For the text-containing cell, return its midpoint in [x, y] coordinate format. 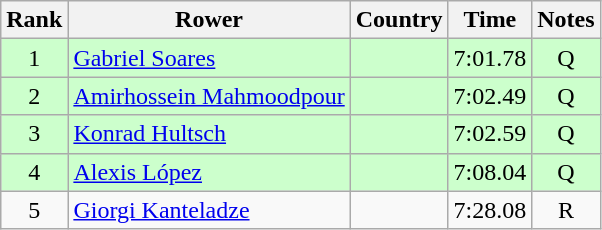
5 [34, 210]
Rower [209, 20]
R [566, 210]
7:02.49 [490, 96]
Gabriel Soares [209, 58]
Rank [34, 20]
7:02.59 [490, 134]
Giorgi Kanteladze [209, 210]
7:08.04 [490, 172]
7:01.78 [490, 58]
3 [34, 134]
2 [34, 96]
1 [34, 58]
Amirhossein Mahmoodpour [209, 96]
Time [490, 20]
Alexis López [209, 172]
Country [399, 20]
7:28.08 [490, 210]
4 [34, 172]
Konrad Hultsch [209, 134]
Notes [566, 20]
